Return (X, Y) of the center of cell containing provided text 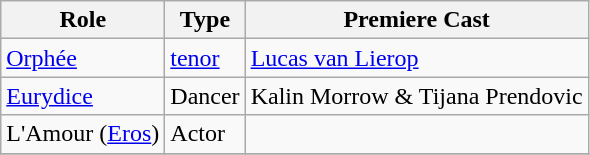
Type (205, 20)
tenor (205, 58)
Actor (205, 134)
Lucas van Lierop (416, 58)
L'Amour (Eros) (83, 134)
Eurydice (83, 96)
Role (83, 20)
Dancer (205, 96)
Kalin Morrow & Tijana Prendovic (416, 96)
Premiere Cast (416, 20)
Orphée (83, 58)
